Locate the cell with the specified text and output its (x, y) center coordinate. 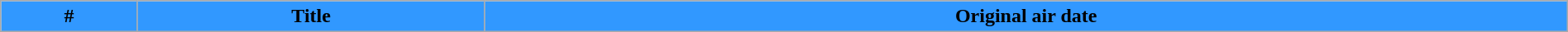
# (69, 16)
Original air date (1025, 16)
Title (311, 16)
